Search for the cell housing the specified text and yield its [x, y] center coordinate. 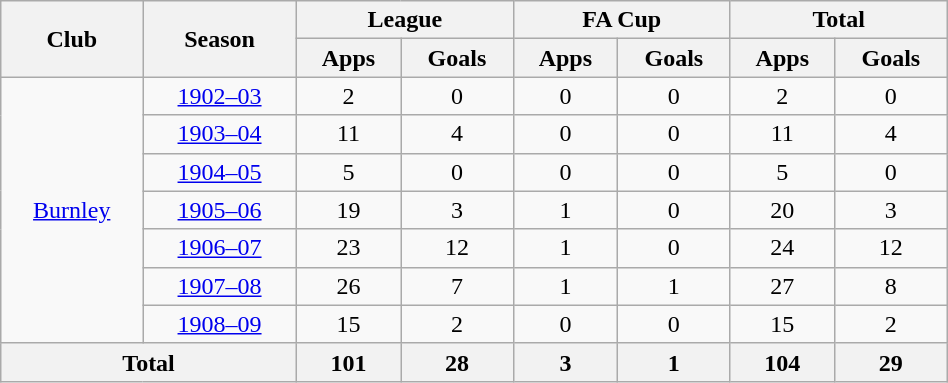
League [404, 20]
1907–08 [220, 286]
20 [782, 210]
26 [348, 286]
101 [348, 362]
24 [782, 248]
1904–05 [220, 172]
8 [890, 286]
1902–03 [220, 96]
1906–07 [220, 248]
Club [72, 39]
23 [348, 248]
27 [782, 286]
104 [782, 362]
Season [220, 39]
Burnley [72, 210]
1903–04 [220, 134]
7 [458, 286]
28 [458, 362]
1905–06 [220, 210]
29 [890, 362]
19 [348, 210]
FA Cup [622, 20]
1908–09 [220, 324]
